For the text-containing cell, return its midpoint in [x, y] coordinate format. 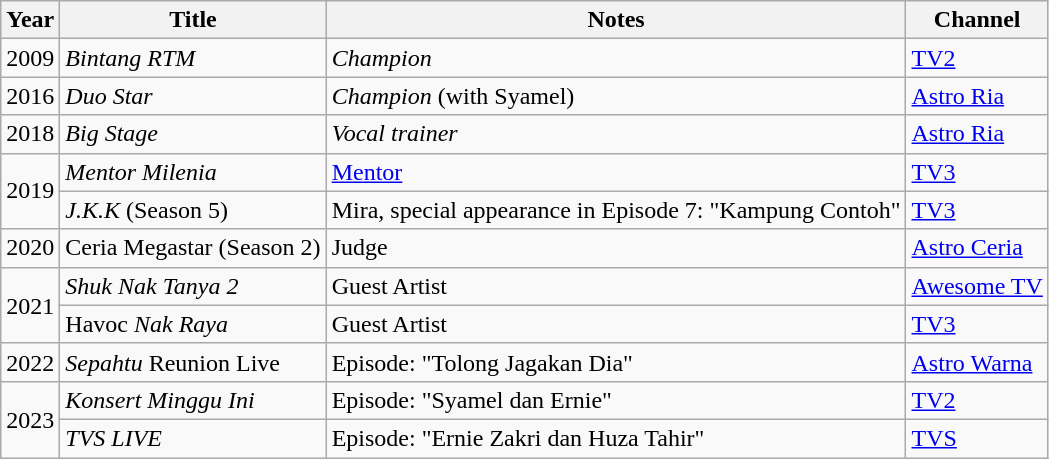
Channel [977, 20]
Awesome TV [977, 286]
Champion [616, 58]
TVS LIVE [193, 438]
2022 [30, 362]
2023 [30, 419]
2019 [30, 191]
Episode: "Tolong Jagakan Dia" [616, 362]
Ceria Megastar (Season 2) [193, 248]
2021 [30, 305]
Shuk Nak Tanya 2 [193, 286]
Vocal trainer [616, 134]
2020 [30, 248]
Episode: "Ernie Zakri dan Huza Tahir" [616, 438]
Judge [616, 248]
2018 [30, 134]
2016 [30, 96]
Mentor [616, 172]
Big Stage [193, 134]
Konsert Minggu Ini [193, 400]
J.K.K (Season 5) [193, 210]
Champion (with Syamel) [616, 96]
Duo Star [193, 96]
TVS [977, 438]
Astro Ceria [977, 248]
Bintang RTM [193, 58]
Year [30, 20]
Notes [616, 20]
Episode: "Syamel dan Ernie" [616, 400]
Sepahtu Reunion Live [193, 362]
Havoc Nak Raya [193, 324]
Mentor Milenia [193, 172]
Title [193, 20]
2009 [30, 58]
Mira, special appearance in Episode 7: "Kampung Contoh" [616, 210]
Astro Warna [977, 362]
